From the cell containing the given text, extract its center point as (X, Y) coordinate. 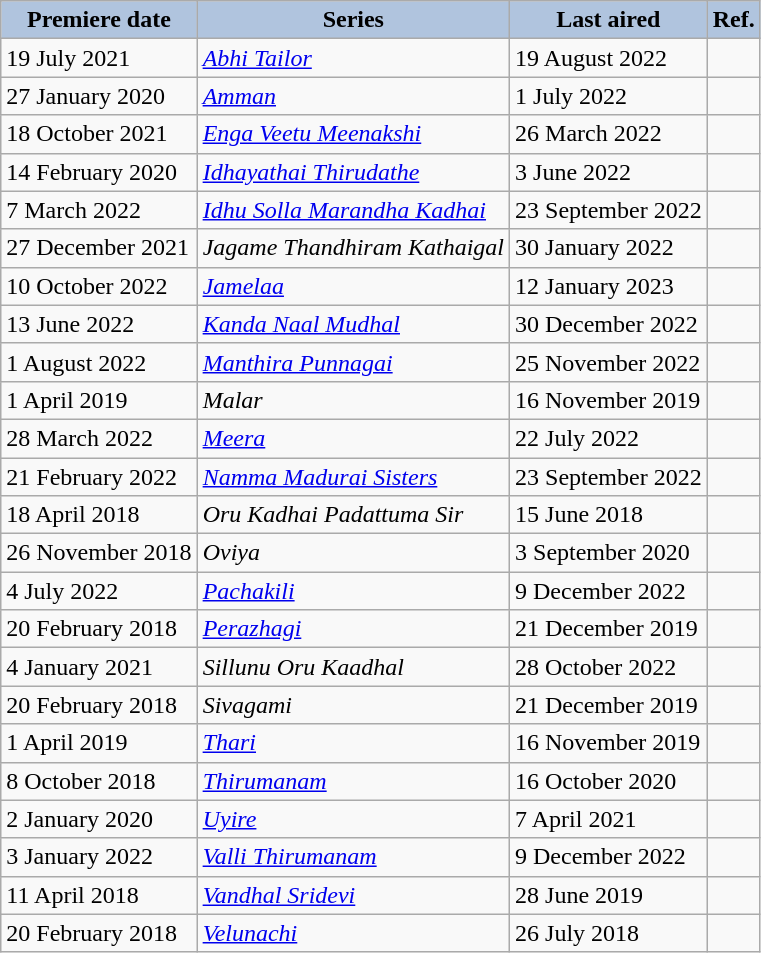
Thari (353, 743)
3 January 2022 (99, 857)
Namma Madurai Sisters (353, 477)
Meera (353, 438)
7 March 2022 (99, 210)
1 July 2022 (609, 96)
28 October 2022 (609, 667)
18 April 2018 (99, 515)
Sivagami (353, 705)
14 February 2020 (99, 172)
28 June 2019 (609, 895)
Enga Veetu Meenakshi (353, 134)
30 December 2022 (609, 324)
26 March 2022 (609, 134)
11 April 2018 (99, 895)
Last aired (609, 20)
26 July 2018 (609, 933)
Kanda Naal Mudhal (353, 324)
19 July 2021 (99, 58)
27 December 2021 (99, 248)
30 January 2022 (609, 248)
28 March 2022 (99, 438)
Velunachi (353, 933)
26 November 2018 (99, 553)
Thirumanam (353, 781)
13 June 2022 (99, 324)
12 January 2023 (609, 286)
Series (353, 20)
7 April 2021 (609, 819)
Amman (353, 96)
Oru Kadhai Padattuma Sir (353, 515)
Manthira Punnagai (353, 362)
Jamelaa (353, 286)
Idhu Solla Marandha Kadhai (353, 210)
Malar (353, 400)
3 September 2020 (609, 553)
21 February 2022 (99, 477)
Ref. (734, 20)
27 January 2020 (99, 96)
4 January 2021 (99, 667)
25 November 2022 (609, 362)
16 October 2020 (609, 781)
Perazhagi (353, 629)
1 August 2022 (99, 362)
Uyire (353, 819)
Pachakili (353, 591)
10 October 2022 (99, 286)
Oviya (353, 553)
15 June 2018 (609, 515)
22 July 2022 (609, 438)
4 July 2022 (99, 591)
2 January 2020 (99, 819)
Sillunu Oru Kaadhal (353, 667)
Abhi Tailor (353, 58)
Jagame Thandhiram Kathaigal (353, 248)
19 August 2022 (609, 58)
3 June 2022 (609, 172)
Premiere date (99, 20)
Idhayathai Thirudathe (353, 172)
Vandhal Sridevi (353, 895)
Valli Thirumanam (353, 857)
8 October 2018 (99, 781)
18 October 2021 (99, 134)
